Return the (X, Y) coordinate for the center point of the cell that contains the specified text.  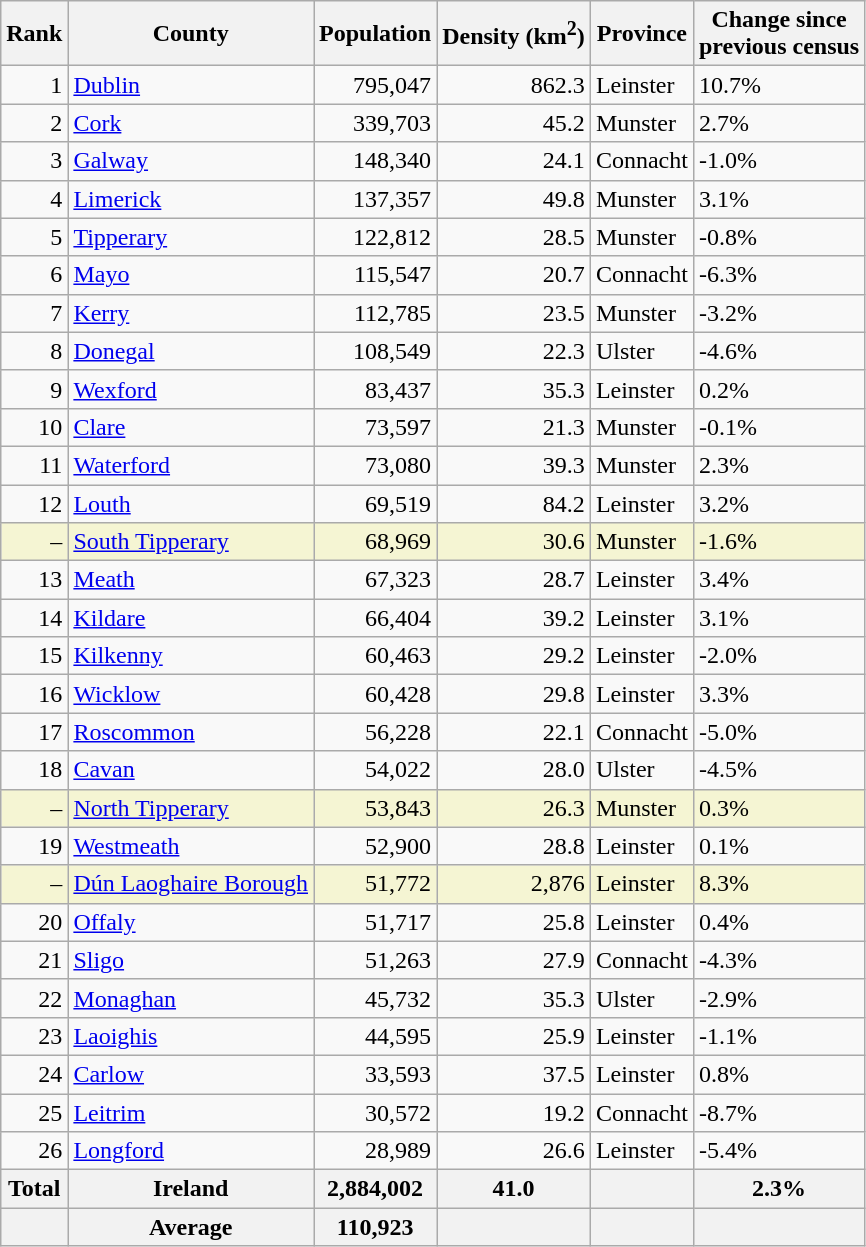
56,228 (376, 732)
25.8 (514, 922)
22 (34, 998)
14 (34, 618)
122,812 (376, 237)
Cork (191, 123)
26 (34, 1151)
3 (34, 161)
-5.4% (778, 1151)
10.7% (778, 85)
45,732 (376, 998)
0.4% (778, 922)
30,572 (376, 1113)
4 (34, 199)
-4.6% (778, 351)
51,772 (376, 884)
44,595 (376, 1036)
23.5 (514, 313)
19 (34, 846)
20.7 (514, 275)
84.2 (514, 503)
30.6 (514, 542)
Galway (191, 161)
-1.6% (778, 542)
339,703 (376, 123)
112,785 (376, 313)
39.2 (514, 618)
25.9 (514, 1036)
29.2 (514, 656)
8 (34, 351)
17 (34, 732)
-0.8% (778, 237)
28.5 (514, 237)
Tipperary (191, 237)
24 (34, 1074)
16 (34, 694)
45.2 (514, 123)
Wexford (191, 389)
Population (376, 34)
-2.9% (778, 998)
18 (34, 770)
41.0 (514, 1189)
3.4% (778, 580)
Kildare (191, 618)
26.6 (514, 1151)
Average (191, 1227)
-1.0% (778, 161)
15 (34, 656)
6 (34, 275)
11 (34, 465)
Change since previous census (778, 34)
24.1 (514, 161)
2,876 (514, 884)
-2.0% (778, 656)
-8.7% (778, 1113)
Meath (191, 580)
Waterford (191, 465)
5 (34, 237)
83,437 (376, 389)
Offaly (191, 922)
37.5 (514, 1074)
0.8% (778, 1074)
0.3% (778, 808)
22.3 (514, 351)
53,843 (376, 808)
Density (km2) (514, 34)
28,989 (376, 1151)
66,404 (376, 618)
Westmeath (191, 846)
-6.3% (778, 275)
3.3% (778, 694)
North Tipperary (191, 808)
Kerry (191, 313)
28.0 (514, 770)
0.2% (778, 389)
0.1% (778, 846)
-3.2% (778, 313)
108,549 (376, 351)
-4.3% (778, 960)
26.3 (514, 808)
69,519 (376, 503)
12 (34, 503)
Cavan (191, 770)
-1.1% (778, 1036)
Louth (191, 503)
Laoighis (191, 1036)
795,047 (376, 85)
10 (34, 427)
-5.0% (778, 732)
Roscommon (191, 732)
33,593 (376, 1074)
County (191, 34)
51,717 (376, 922)
52,900 (376, 846)
13 (34, 580)
Limerick (191, 199)
9 (34, 389)
25 (34, 1113)
Donegal (191, 351)
2,884,002 (376, 1189)
Longford (191, 1151)
-0.1% (778, 427)
60,428 (376, 694)
Monaghan (191, 998)
137,357 (376, 199)
20 (34, 922)
51,263 (376, 960)
-4.5% (778, 770)
Leitrim (191, 1113)
68,969 (376, 542)
73,080 (376, 465)
23 (34, 1036)
21.3 (514, 427)
49.8 (514, 199)
862.3 (514, 85)
73,597 (376, 427)
19.2 (514, 1113)
22.1 (514, 732)
Dún Laoghaire Borough (191, 884)
2 (34, 123)
Wicklow (191, 694)
Ireland (191, 1189)
Sligo (191, 960)
Mayo (191, 275)
60,463 (376, 656)
39.3 (514, 465)
7 (34, 313)
Rank (34, 34)
28.7 (514, 580)
Kilkenny (191, 656)
3.2% (778, 503)
Province (642, 34)
110,923 (376, 1227)
2.7% (778, 123)
South Tipperary (191, 542)
Total (34, 1189)
27.9 (514, 960)
148,340 (376, 161)
1 (34, 85)
67,323 (376, 580)
Dublin (191, 85)
Carlow (191, 1074)
Clare (191, 427)
28.8 (514, 846)
21 (34, 960)
8.3% (778, 884)
29.8 (514, 694)
54,022 (376, 770)
115,547 (376, 275)
